Detect which cell encompasses the target text, then output its (x, y) center coordinate. 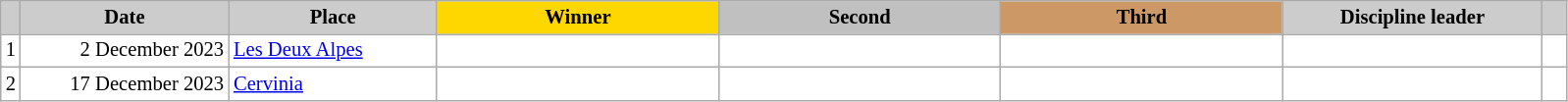
Cervinia (333, 83)
2 (11, 83)
Discipline leader (1413, 17)
Winner (577, 17)
1 (11, 50)
Date (125, 17)
Place (333, 17)
Third (1142, 17)
17 December 2023 (125, 83)
2 December 2023 (125, 50)
Second (860, 17)
Les Deux Alpes (333, 50)
